Detect which cell encompasses the target text, then output its (X, Y) center coordinate. 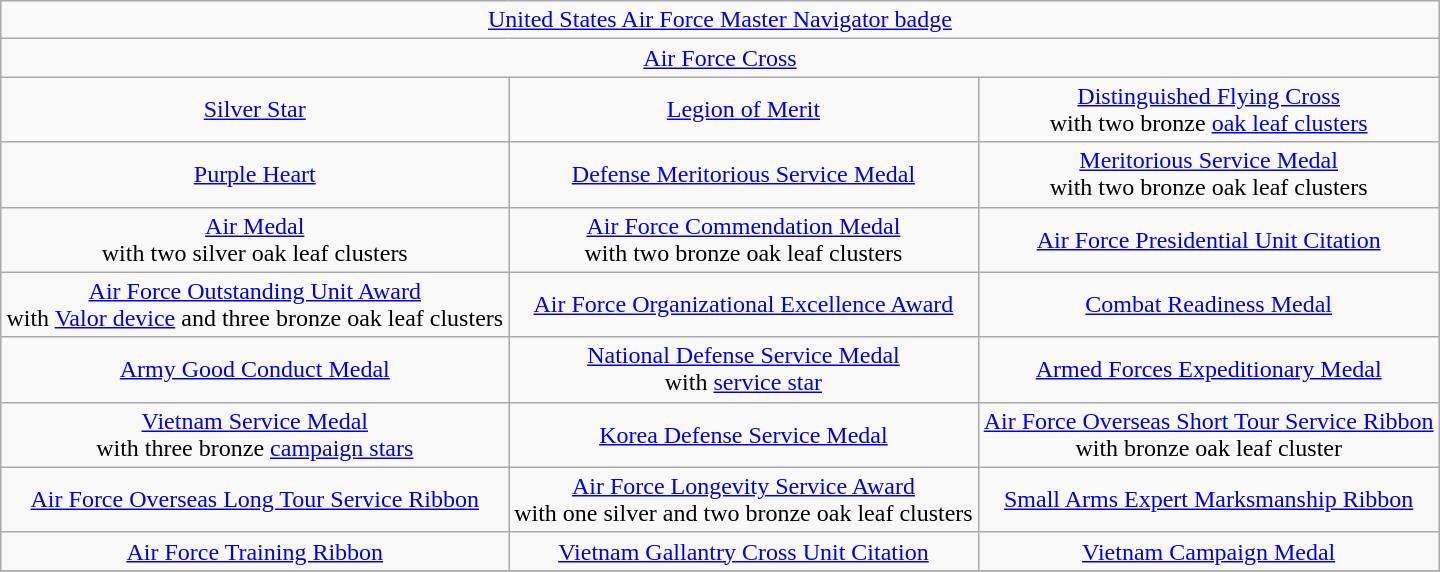
Air Force Cross (720, 58)
Air Force Presidential Unit Citation (1208, 240)
Silver Star (255, 110)
Vietnam Service Medalwith three bronze campaign stars (255, 434)
Legion of Merit (744, 110)
Purple Heart (255, 174)
United States Air Force Master Navigator badge (720, 20)
Armed Forces Expeditionary Medal (1208, 370)
Vietnam Gallantry Cross Unit Citation (744, 551)
Army Good Conduct Medal (255, 370)
Air Force Overseas Long Tour Service Ribbon (255, 500)
Air Force Outstanding Unit Awardwith Valor device and three bronze oak leaf clusters (255, 304)
Air Medalwith two silver oak leaf clusters (255, 240)
Meritorious Service Medalwith two bronze oak leaf clusters (1208, 174)
National Defense Service Medalwith service star (744, 370)
Combat Readiness Medal (1208, 304)
Air Force Organizational Excellence Award (744, 304)
Korea Defense Service Medal (744, 434)
Air Force Overseas Short Tour Service Ribbonwith bronze oak leaf cluster (1208, 434)
Vietnam Campaign Medal (1208, 551)
Air Force Longevity Service Awardwith one silver and two bronze oak leaf clusters (744, 500)
Distinguished Flying Crosswith two bronze oak leaf clusters (1208, 110)
Defense Meritorious Service Medal (744, 174)
Air Force Commendation Medalwith two bronze oak leaf clusters (744, 240)
Small Arms Expert Marksmanship Ribbon (1208, 500)
Air Force Training Ribbon (255, 551)
